Locate the cell with the specified text and output its (x, y) center coordinate. 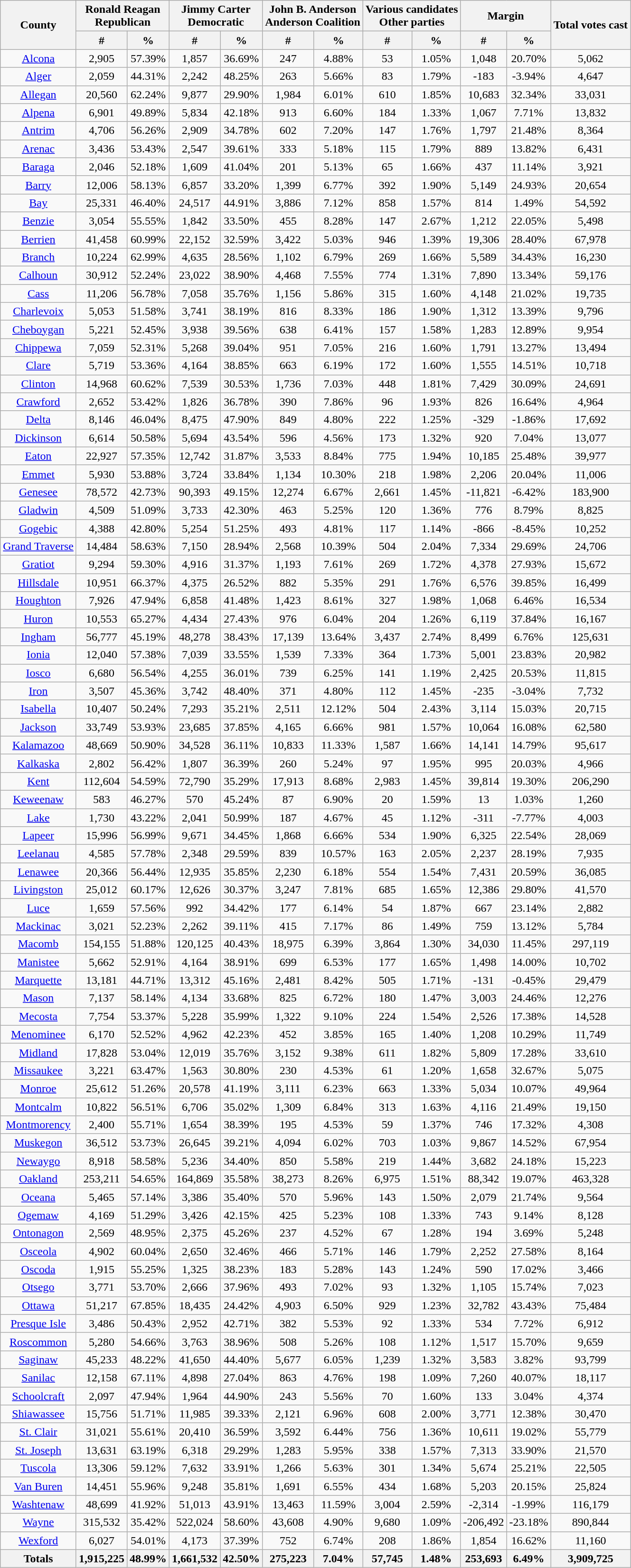
5,248 (591, 1233)
88,342 (483, 1179)
5,001 (483, 655)
746 (483, 1125)
4,706 (102, 131)
7.72% (529, 1323)
4,375 (195, 583)
22.05% (529, 221)
Totals (38, 1559)
13,631 (102, 1450)
995 (483, 763)
53.42% (148, 402)
56.26% (148, 131)
7,059 (102, 348)
4.67% (338, 817)
253,693 (483, 1559)
24.18% (529, 1161)
3,111 (288, 1088)
4,116 (483, 1107)
Osceola (38, 1251)
1.24% (436, 1269)
1.86% (436, 1540)
Jimmy CarterDemocratic (216, 16)
5.28% (338, 1269)
4,635 (195, 257)
1,563 (195, 1070)
981 (387, 727)
6.67% (338, 492)
1.48% (436, 1559)
1.05% (436, 58)
43.54% (241, 438)
39.04% (241, 348)
Muskegon (38, 1143)
31,021 (102, 1432)
33.50% (241, 221)
3,152 (288, 1052)
13.34% (529, 275)
5.35% (338, 583)
Kent (38, 781)
44.91% (241, 203)
5,834 (195, 113)
11.59% (338, 1504)
7,137 (102, 998)
38.19% (241, 312)
41.04% (241, 167)
448 (387, 384)
3,114 (483, 709)
1,915 (102, 1269)
10,822 (102, 1107)
6,680 (102, 673)
42.30% (241, 510)
9,671 (195, 836)
1,539 (288, 655)
30.53% (241, 384)
60.99% (148, 239)
Ogemaw (38, 1215)
882 (288, 583)
3,021 (102, 926)
2,046 (102, 167)
20,578 (195, 1088)
1.82% (436, 1052)
John B. AndersonAnderson Coalition (313, 16)
1,239 (387, 1360)
327 (387, 601)
6,706 (195, 1107)
6,119 (483, 619)
2,230 (288, 872)
4.81% (338, 529)
-1.99% (529, 1504)
5.71% (338, 1251)
5,719 (102, 366)
10.30% (338, 474)
112 (387, 691)
6.72% (338, 998)
Baraga (38, 167)
Alcona (38, 58)
25,012 (102, 890)
9,659 (591, 1341)
Gratiot (38, 565)
117 (387, 529)
59,176 (591, 275)
13.64% (338, 637)
913 (288, 113)
Iosco (38, 673)
1.28% (436, 1233)
157 (387, 330)
5,254 (195, 529)
4,165 (288, 727)
Kalkaska (38, 763)
70 (387, 1396)
-866 (483, 529)
1,134 (288, 474)
1.68% (436, 1486)
35.99% (241, 1016)
42.73% (148, 492)
48,669 (102, 745)
1,105 (483, 1287)
12,040 (102, 655)
32,782 (483, 1305)
6,614 (102, 438)
3,003 (483, 998)
1,309 (288, 1107)
33.20% (241, 185)
49.89% (148, 113)
39.21% (241, 1143)
5.53% (338, 1323)
3.82% (529, 1360)
13.12% (529, 926)
6,858 (195, 601)
3,938 (195, 330)
10.07% (529, 1088)
Marquette (38, 980)
Arenac (38, 149)
Saginaw (38, 1360)
87 (288, 799)
4,134 (195, 998)
297,119 (591, 944)
10,951 (102, 583)
452 (288, 1034)
12.89% (529, 330)
Margin (506, 16)
57.35% (148, 456)
60.04% (148, 1251)
237 (288, 1233)
45.19% (148, 637)
35.85% (241, 872)
25,331 (102, 203)
12,626 (195, 890)
201 (288, 167)
434 (387, 1486)
9.10% (338, 1016)
2,511 (288, 709)
Oscoda (38, 1269)
19,306 (483, 239)
13 (483, 799)
172 (387, 366)
14,451 (102, 1486)
Oakland (38, 1179)
Oceana (38, 1197)
2,666 (195, 1287)
2,547 (195, 149)
6.19% (338, 366)
338 (387, 1450)
52.31% (148, 348)
56.44% (148, 872)
12,006 (102, 185)
46.27% (148, 799)
5,784 (591, 926)
34.42% (241, 908)
4,388 (102, 529)
1.37% (436, 1125)
5,221 (102, 330)
8.68% (338, 781)
18,435 (195, 1305)
Isabella (38, 709)
2,983 (387, 781)
72,790 (195, 781)
50.58% (148, 438)
602 (288, 131)
301 (387, 1468)
3,583 (483, 1360)
10,683 (483, 94)
-131 (483, 980)
59.30% (148, 565)
125,631 (591, 637)
4,468 (288, 275)
3,386 (195, 1197)
20.04% (529, 474)
1.58% (436, 330)
14.00% (529, 962)
5.63% (338, 1468)
133 (483, 1396)
243 (288, 1396)
52.24% (148, 275)
685 (387, 890)
4,903 (288, 1305)
6.50% (338, 1305)
13,306 (102, 1468)
1,659 (102, 908)
6.14% (338, 908)
51.29% (148, 1215)
1.34% (436, 1468)
Charlevoix (38, 312)
7,935 (591, 854)
4,964 (591, 402)
7,926 (102, 601)
333 (288, 149)
90,393 (195, 492)
55,779 (591, 1432)
30,470 (591, 1414)
20.03% (529, 763)
5,930 (102, 474)
46.40% (148, 203)
40.43% (241, 944)
6,975 (387, 1179)
33,749 (102, 727)
8.33% (338, 312)
12,158 (102, 1378)
11.14% (529, 167)
51.58% (148, 312)
-329 (483, 420)
11,749 (591, 1034)
20,715 (591, 709)
19,150 (591, 1107)
30,912 (102, 275)
3,592 (288, 1432)
Wexford (38, 1540)
Montmorency (38, 1125)
1,068 (483, 601)
32.59% (241, 239)
5.26% (338, 1341)
40.07% (529, 1378)
10,407 (102, 709)
371 (288, 691)
56,777 (102, 637)
5,149 (483, 185)
32.46% (241, 1251)
58.58% (148, 1161)
463 (288, 510)
4,916 (195, 565)
38.90% (241, 275)
415 (288, 926)
3,741 (195, 312)
45.24% (241, 799)
5,203 (483, 1486)
6.41% (338, 330)
20,654 (591, 185)
95,617 (591, 745)
1.51% (436, 1179)
4.90% (338, 1522)
1.19% (436, 673)
590 (483, 1269)
2,425 (483, 673)
6.25% (338, 673)
Branch (38, 257)
2,252 (483, 1251)
10.57% (338, 854)
65 (387, 167)
10.39% (338, 547)
1.25% (436, 420)
8.61% (338, 601)
6.76% (529, 637)
-311 (483, 817)
35.58% (241, 1179)
23,022 (195, 275)
6.96% (338, 1414)
1,399 (288, 185)
1,266 (288, 1468)
53.73% (148, 1143)
24.42% (241, 1305)
219 (387, 1161)
5,589 (483, 257)
4,585 (102, 854)
8,825 (591, 510)
5.86% (338, 293)
611 (387, 1052)
16,499 (591, 583)
53.43% (148, 149)
180 (387, 998)
17,913 (288, 781)
34.40% (241, 1161)
8,499 (483, 637)
Crawford (38, 402)
48.95% (148, 1233)
208 (387, 1540)
4,902 (102, 1251)
4,966 (591, 763)
1,498 (483, 962)
1.14% (436, 529)
1.47% (436, 998)
392 (387, 185)
Ionia (38, 655)
Jackson (38, 727)
-1.86% (529, 420)
2.05% (436, 854)
7.33% (338, 655)
508 (288, 1341)
10,185 (483, 456)
7,260 (483, 1378)
24.46% (529, 998)
Luce (38, 908)
2,059 (102, 76)
3,247 (288, 890)
1,658 (483, 1070)
849 (288, 420)
45 (387, 817)
1.81% (436, 384)
9,954 (591, 330)
-7.77% (529, 817)
10,553 (102, 619)
19.02% (529, 1432)
6,325 (483, 836)
Washtenaw (38, 1504)
23.83% (529, 655)
34,528 (195, 745)
7,539 (195, 384)
8.79% (529, 510)
8.84% (338, 456)
60.17% (148, 890)
3,004 (387, 1504)
11.45% (529, 944)
33.91% (241, 1468)
38,273 (288, 1179)
-3.04% (529, 691)
St. Joseph (38, 1450)
12,742 (195, 456)
11.33% (338, 745)
7.03% (338, 384)
1,322 (288, 1016)
2,652 (102, 402)
County (38, 25)
38.23% (241, 1269)
50.99% (241, 817)
4,374 (591, 1396)
20 (387, 799)
19,735 (591, 293)
Gogebic (38, 529)
2,905 (102, 58)
8.26% (338, 1179)
3,921 (591, 167)
583 (102, 799)
186 (387, 312)
5,075 (591, 1070)
-3.94% (529, 76)
7,058 (195, 293)
65.27% (148, 619)
364 (387, 655)
39.61% (241, 149)
3,054 (102, 221)
2,952 (195, 1323)
51.09% (148, 510)
9,877 (195, 94)
2.04% (436, 547)
1,842 (195, 221)
1.39% (436, 239)
58.14% (148, 998)
2,400 (102, 1125)
58.60% (241, 1522)
218 (387, 474)
25.21% (529, 1468)
42.18% (241, 113)
10,702 (591, 962)
1,587 (387, 745)
48.25% (241, 76)
5,677 (288, 1360)
Otsego (38, 1287)
5,662 (102, 962)
4,509 (102, 510)
2,661 (387, 492)
743 (483, 1215)
1,193 (288, 565)
Alger (38, 76)
28,069 (591, 836)
17,828 (102, 1052)
1.30% (436, 944)
522,024 (195, 1522)
164,869 (195, 1179)
1.93% (436, 402)
146 (387, 1251)
14.51% (529, 366)
21,570 (591, 1450)
30.09% (529, 384)
163 (387, 854)
5.56% (338, 1396)
1.72% (436, 565)
3,886 (288, 203)
5.58% (338, 1161)
184 (387, 113)
Dickinson (38, 438)
17,692 (591, 420)
2,569 (102, 1233)
21.74% (529, 1197)
16.62% (529, 1540)
9,867 (483, 1143)
13,077 (591, 438)
9,294 (102, 565)
44.31% (148, 76)
7,890 (483, 275)
6.74% (338, 1540)
23,685 (195, 727)
1,208 (483, 1034)
154,155 (102, 944)
929 (387, 1305)
Wayne (38, 1522)
17.02% (529, 1269)
12,276 (591, 998)
699 (288, 962)
38.39% (241, 1125)
839 (288, 854)
2.00% (436, 1414)
1.73% (436, 655)
253,211 (102, 1179)
Midland (38, 1052)
54.01% (148, 1540)
33.84% (241, 474)
6,857 (195, 185)
4,898 (195, 1378)
1,826 (195, 402)
15.74% (529, 1287)
25.48% (529, 456)
-23.18% (529, 1522)
951 (288, 348)
3,742 (195, 691)
33,610 (591, 1052)
11,815 (591, 673)
45.16% (241, 980)
1,868 (288, 836)
9.38% (338, 1052)
27.04% (241, 1378)
8,364 (591, 131)
7,150 (195, 547)
4,169 (102, 1215)
774 (387, 275)
39.85% (529, 583)
-11,821 (483, 492)
54.66% (148, 1341)
120,125 (195, 944)
67,978 (591, 239)
21.48% (529, 131)
4,173 (195, 1540)
27.58% (529, 1251)
3,909,725 (591, 1559)
24.93% (529, 185)
62.99% (148, 257)
Menominee (38, 1034)
3,507 (102, 691)
2,121 (288, 1414)
47.90% (241, 420)
39.33% (241, 1414)
39,977 (591, 456)
5,053 (102, 312)
275,223 (288, 1559)
3,422 (288, 239)
51,217 (102, 1305)
59 (387, 1125)
6,431 (591, 149)
1,156 (288, 293)
7.02% (338, 1287)
756 (387, 1432)
Ottawa (38, 1305)
16,230 (591, 257)
11,985 (195, 1414)
Alpena (38, 113)
17.32% (529, 1125)
-2,314 (483, 1504)
50.24% (148, 709)
63.19% (148, 1450)
12,386 (483, 890)
26,645 (195, 1143)
52.52% (148, 1034)
28.56% (241, 257)
38.43% (241, 637)
3.69% (529, 1233)
425 (288, 1215)
6.39% (338, 944)
12.12% (338, 709)
58.63% (148, 547)
5,498 (591, 221)
52.91% (148, 962)
44.90% (241, 1396)
116,179 (591, 1504)
54 (387, 908)
2.43% (436, 709)
1,517 (483, 1341)
752 (288, 1540)
41,458 (102, 239)
230 (288, 1070)
24,517 (195, 203)
8.42% (338, 980)
15,223 (591, 1161)
776 (483, 510)
6.90% (338, 799)
1.23% (436, 1305)
5.13% (338, 167)
198 (387, 1378)
Cass (38, 293)
2,041 (195, 817)
3.85% (338, 1034)
52.45% (148, 330)
36.78% (241, 402)
382 (288, 1323)
2,237 (483, 854)
8,146 (102, 420)
14.79% (529, 745)
5,280 (102, 1341)
6.49% (529, 1559)
4,434 (195, 619)
12.38% (529, 1414)
Presque Isle (38, 1323)
1,791 (483, 348)
36,085 (591, 872)
Mason (38, 998)
-183 (483, 76)
39,814 (483, 781)
3,533 (288, 456)
437 (483, 167)
3,724 (195, 474)
7,632 (195, 1468)
1.71% (436, 980)
42.23% (241, 1034)
10,718 (591, 366)
15,672 (591, 565)
183,900 (591, 492)
222 (387, 420)
Grand Traverse (38, 547)
2.67% (436, 221)
15.70% (529, 1341)
1,854 (483, 1540)
St. Clair (38, 1432)
67.85% (148, 1305)
2,650 (195, 1251)
194 (483, 1233)
52.23% (148, 926)
13,181 (102, 980)
18,117 (591, 1378)
759 (483, 926)
9,796 (591, 312)
38.91% (241, 962)
32.67% (529, 1070)
36,512 (102, 1143)
53.93% (148, 727)
291 (387, 583)
33.68% (241, 998)
Macomb (38, 944)
976 (288, 619)
53.36% (148, 366)
75,484 (591, 1305)
1,736 (288, 384)
7.81% (338, 890)
57.38% (148, 655)
7,293 (195, 709)
16,534 (591, 601)
596 (288, 438)
20.15% (529, 1486)
56.99% (148, 836)
50.90% (148, 745)
204 (387, 619)
44.40% (241, 1360)
313 (387, 1107)
35.40% (241, 1197)
54.59% (148, 781)
Lenawee (38, 872)
11,206 (102, 293)
21.49% (529, 1107)
20.53% (529, 673)
25,612 (102, 1088)
42.80% (148, 529)
5.23% (338, 1215)
9,248 (195, 1486)
32.34% (529, 94)
12,019 (195, 1052)
1,312 (483, 312)
5,694 (195, 438)
6,027 (102, 1540)
10,252 (591, 529)
455 (288, 221)
2,375 (195, 1233)
Monroe (38, 1088)
4.76% (338, 1378)
22,152 (195, 239)
112,604 (102, 781)
14,141 (483, 745)
56.78% (148, 293)
41,570 (591, 890)
6,318 (195, 1450)
86 (387, 926)
816 (288, 312)
5,674 (483, 1468)
2.59% (436, 1504)
9,680 (387, 1522)
7,313 (483, 1450)
3,426 (195, 1215)
1.87% (436, 908)
Missaukee (38, 1070)
1.31% (436, 275)
7.86% (338, 402)
57.56% (148, 908)
7.12% (338, 203)
1.20% (436, 1070)
1,797 (483, 131)
27.43% (241, 619)
920 (483, 438)
247 (288, 58)
5.66% (338, 76)
Hillsdale (38, 583)
62.24% (148, 94)
Chippewa (38, 348)
Gladwin (38, 510)
6,912 (591, 1323)
946 (387, 239)
7.20% (338, 131)
8,164 (591, 1251)
Van Buren (38, 1486)
2,097 (102, 1396)
8.28% (338, 221)
5.03% (338, 239)
3.04% (529, 1396)
-0.45% (529, 980)
93 (387, 1287)
35.02% (241, 1107)
39.56% (241, 330)
115 (387, 149)
15,996 (102, 836)
6.04% (338, 619)
Delta (38, 420)
67,954 (591, 1143)
15,756 (102, 1414)
13.39% (529, 312)
Huron (38, 619)
Ronald ReaganRepublican (122, 16)
13,312 (195, 980)
37.85% (241, 727)
24,691 (591, 384)
850 (288, 1161)
34.43% (529, 257)
1.59% (436, 799)
10,224 (102, 257)
Schoolcraft (38, 1396)
6.23% (338, 1088)
505 (387, 980)
1,212 (483, 221)
33.55% (241, 655)
55.61% (148, 1432)
14.52% (529, 1143)
29,479 (591, 980)
62,580 (591, 727)
9.14% (529, 1215)
31.87% (241, 456)
608 (387, 1414)
39.11% (241, 926)
37.39% (241, 1540)
53.04% (148, 1052)
6.01% (338, 94)
11,006 (591, 474)
Livingston (38, 890)
Montcalm (38, 1107)
260 (288, 763)
12,935 (195, 872)
51,013 (195, 1504)
55.71% (148, 1125)
4,094 (288, 1143)
Manistee (38, 962)
49.15% (241, 492)
5,809 (483, 1052)
1,067 (483, 113)
863 (288, 1378)
7.55% (338, 275)
55.96% (148, 1486)
Calhoun (38, 275)
2,079 (483, 1197)
7.05% (338, 348)
57.39% (148, 58)
6,170 (102, 1034)
33,031 (591, 94)
22,505 (591, 1468)
826 (483, 402)
5,236 (195, 1161)
10,611 (483, 1432)
6.05% (338, 1360)
1.95% (436, 763)
14,968 (102, 384)
56.42% (148, 763)
53 (387, 58)
6.44% (338, 1432)
28.19% (529, 854)
6,576 (483, 583)
6.84% (338, 1107)
51.25% (241, 529)
4.88% (338, 58)
216 (387, 348)
54.65% (148, 1179)
20,982 (591, 655)
97 (387, 763)
6.02% (338, 1143)
Various candidatesOther parties (412, 16)
59.12% (148, 1468)
825 (288, 998)
46.04% (148, 420)
4,003 (591, 817)
7,039 (195, 655)
315,532 (102, 1522)
56.54% (148, 673)
57.14% (148, 1197)
20,560 (102, 94)
14,484 (102, 547)
1,661,532 (195, 1559)
8,918 (102, 1161)
63.47% (148, 1070)
1,654 (195, 1125)
5.95% (338, 1450)
Benzie (38, 221)
5.24% (338, 763)
51.88% (148, 944)
Emmet (38, 474)
Keweenaw (38, 799)
42.50% (241, 1559)
992 (195, 908)
7.17% (338, 926)
6.55% (338, 1486)
29.59% (241, 854)
48.40% (241, 691)
96 (387, 402)
3,682 (483, 1161)
Mecosta (38, 1016)
38.96% (241, 1341)
17,139 (288, 637)
36.69% (241, 58)
35.21% (241, 709)
5,062 (591, 58)
Antrim (38, 131)
41,650 (195, 1360)
1,048 (483, 58)
49,964 (591, 1088)
26.52% (241, 583)
8,128 (591, 1215)
1,102 (288, 257)
16.64% (529, 402)
20,366 (102, 872)
20.59% (529, 872)
28.94% (241, 547)
50.43% (148, 1323)
5.18% (338, 149)
45.26% (241, 1233)
20.70% (529, 58)
22.54% (529, 836)
34.45% (241, 836)
36.01% (241, 673)
45.36% (148, 691)
Sanilac (38, 1378)
Barry (38, 185)
4.56% (338, 438)
4,378 (483, 565)
466 (288, 1251)
58.13% (148, 185)
15.03% (529, 709)
141 (387, 673)
2,481 (288, 980)
Iron (38, 691)
-6.42% (529, 492)
3,486 (102, 1323)
48,699 (102, 1504)
3,466 (591, 1269)
Leelanau (38, 854)
34.78% (241, 131)
2,909 (195, 131)
Shiawassee (38, 1414)
2,348 (195, 854)
1.63% (436, 1107)
9,564 (591, 1197)
57.78% (148, 854)
6.77% (338, 185)
7,732 (591, 691)
Tuscola (38, 1468)
56.51% (148, 1107)
6.79% (338, 257)
13,832 (591, 113)
43.43% (529, 1305)
7.61% (338, 565)
6.18% (338, 872)
1,730 (102, 817)
1.50% (436, 1197)
92 (387, 1323)
Lake (38, 817)
Houghton (38, 601)
610 (387, 94)
Clinton (38, 384)
43,608 (288, 1522)
17.28% (529, 1052)
25,824 (591, 1486)
38.85% (241, 366)
739 (288, 673)
57,745 (387, 1559)
Kalamazoo (38, 745)
1,964 (195, 1396)
35.29% (241, 781)
10,833 (288, 745)
858 (387, 203)
120 (387, 510)
41.92% (148, 1504)
2,526 (483, 1016)
35.81% (241, 1486)
35.42% (148, 1522)
1,915,225 (102, 1559)
1.85% (436, 94)
4,255 (195, 673)
Ingham (38, 637)
8,475 (195, 420)
Berrien (38, 239)
3,437 (387, 637)
638 (288, 330)
16.08% (529, 727)
1.40% (436, 1034)
224 (387, 1016)
2,242 (195, 76)
Roscommon (38, 1341)
1,609 (195, 167)
Total votes cast (591, 25)
34,030 (483, 944)
Eaton (38, 456)
315 (387, 293)
67.11% (148, 1378)
7,334 (483, 547)
4,148 (483, 293)
3,864 (387, 944)
41.48% (241, 601)
11,160 (591, 1540)
Cheboygan (38, 330)
1.94% (436, 456)
814 (483, 203)
7,754 (102, 1016)
7.71% (529, 113)
14,528 (591, 1016)
51.71% (148, 1414)
18,975 (288, 944)
1,555 (483, 366)
31.37% (241, 565)
44.71% (148, 980)
48.22% (148, 1360)
36.39% (241, 763)
165 (387, 1034)
667 (483, 908)
-235 (483, 691)
24,706 (591, 547)
53.37% (148, 1016)
1,857 (195, 58)
37.84% (529, 619)
7,023 (591, 1287)
463,328 (591, 1179)
6.53% (338, 962)
3,763 (195, 1341)
3,733 (195, 510)
37.96% (241, 1287)
51.26% (148, 1088)
6.60% (338, 113)
55.25% (148, 1269)
12,274 (288, 492)
390 (288, 402)
13.27% (529, 348)
1.44% (436, 1161)
1,325 (195, 1269)
4.52% (338, 1233)
775 (387, 456)
53.70% (148, 1287)
7,429 (483, 384)
36.59% (241, 1432)
83 (387, 76)
5,034 (483, 1088)
29.29% (241, 1450)
20,410 (195, 1432)
2,262 (195, 926)
30.80% (241, 1070)
93,799 (591, 1360)
5,465 (102, 1197)
60.62% (148, 384)
5.25% (338, 510)
Clare (38, 366)
6,901 (102, 113)
54,592 (591, 203)
1,984 (288, 94)
4,308 (591, 1125)
21.02% (529, 293)
1,691 (288, 1486)
Mackinac (38, 926)
45,233 (102, 1360)
7,431 (483, 872)
2,882 (591, 908)
22,927 (102, 456)
10.29% (529, 1034)
13,463 (288, 1504)
263 (288, 76)
6.46% (529, 601)
3,436 (102, 149)
183 (288, 1269)
889 (483, 149)
48,278 (195, 637)
890,844 (591, 1522)
23.14% (529, 908)
17.38% (529, 1016)
703 (387, 1143)
33.90% (529, 1450)
4,647 (591, 76)
48.99% (148, 1559)
Ontonagon (38, 1233)
29.69% (529, 547)
2,206 (483, 474)
-8.45% (529, 529)
1,260 (591, 799)
36.11% (241, 745)
1,807 (195, 763)
Allegan (38, 94)
4,962 (195, 1034)
3,221 (102, 1070)
55.55% (148, 221)
43.22% (148, 817)
29.80% (529, 890)
2,568 (288, 547)
30.37% (241, 890)
13,494 (591, 348)
5.96% (338, 1197)
187 (288, 817)
19.30% (529, 781)
Newaygo (38, 1161)
61 (387, 1070)
78,572 (102, 492)
19.07% (529, 1179)
27.93% (529, 565)
67 (387, 1233)
41.19% (241, 1088)
Genesee (38, 492)
66.37% (148, 583)
Lapeer (38, 836)
53.88% (148, 474)
5,228 (195, 1016)
195 (288, 1125)
43.91% (241, 1504)
206,290 (591, 781)
42.71% (241, 1323)
5,268 (195, 348)
29.90% (241, 94)
Bay (38, 203)
1.26% (436, 619)
173 (387, 438)
554 (387, 872)
1,423 (288, 601)
-206,492 (483, 1522)
52.18% (148, 167)
42.15% (241, 1215)
2,802 (102, 763)
2.74% (436, 637)
28.40% (529, 239)
16,167 (591, 619)
13.82% (529, 149)
10,064 (483, 727)
